Capture the cell that displays the provided text and extract its [x, y] central coordinate. 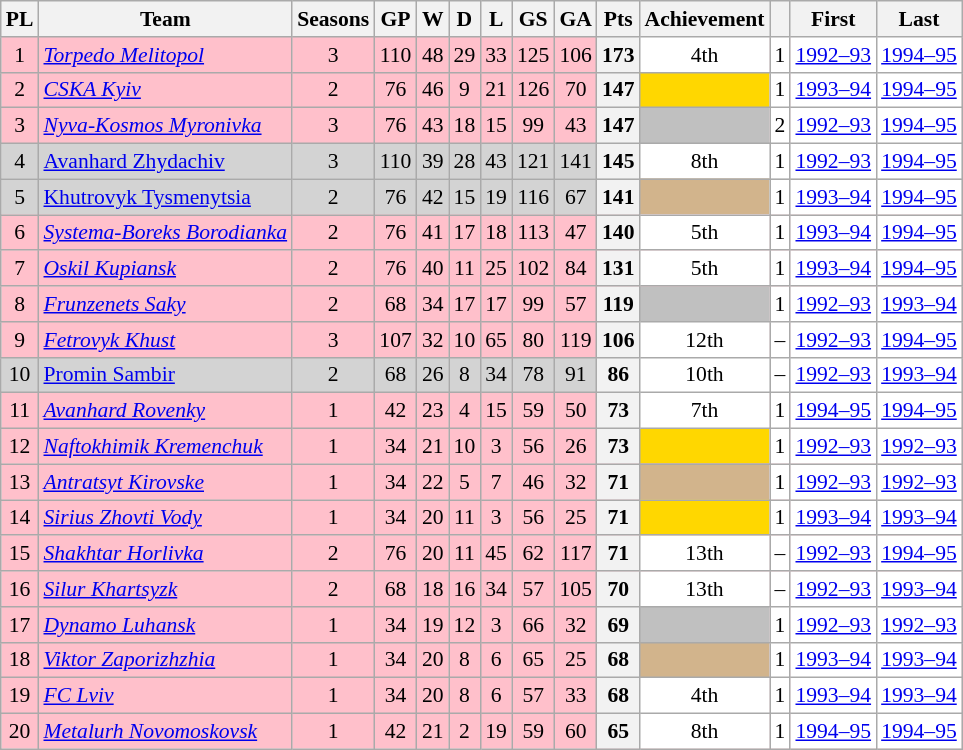
14 [20, 518]
10th [704, 375]
102 [534, 269]
GP [396, 19]
107 [396, 340]
Frunzenets Saky [165, 304]
105 [576, 589]
69 [618, 625]
Oskil Kupiansk [165, 269]
Fetrovyk Khust [165, 340]
48 [433, 55]
29 [465, 55]
FC Lviv [165, 696]
Promin Sambir [165, 375]
121 [534, 162]
67 [576, 197]
Khutrovyk Tysmenytsia [165, 197]
Avanhard Rovenky [165, 411]
131 [618, 269]
Naftokhimik Kremenchuk [165, 447]
Seasons [333, 19]
GA [576, 19]
39 [433, 162]
12th [704, 340]
D [465, 19]
78 [534, 375]
Pts [618, 19]
Silur Khartsyzk [165, 589]
Antratsyt Kirovske [165, 482]
125 [534, 55]
Torpedo Melitopol [165, 55]
86 [618, 375]
45 [496, 554]
47 [576, 233]
Systema-Boreks Borodianka [165, 233]
13 [20, 482]
140 [618, 233]
117 [576, 554]
Last [919, 19]
Viktor Zaporizhzhia [165, 660]
Avanhard Zhydachiv [165, 162]
CSKA Kyiv [165, 90]
41 [433, 233]
Shakhtar Horlivka [165, 554]
66 [534, 625]
50 [576, 411]
Metalurh Novomoskovsk [165, 732]
GS [534, 19]
22 [433, 482]
113 [534, 233]
W [433, 19]
Nyva-Kosmos Myronivka [165, 126]
Dynamo Luhansk [165, 625]
40 [433, 269]
173 [618, 55]
23 [433, 411]
60 [576, 732]
126 [534, 90]
Sirius Zhovti Vody [165, 518]
28 [465, 162]
80 [534, 340]
145 [618, 162]
Team [165, 19]
84 [576, 269]
7th [704, 411]
116 [534, 197]
First [833, 19]
L [496, 19]
91 [576, 375]
PL [20, 19]
62 [534, 554]
Achievement [704, 19]
